Identify which cell holds the provided text, then report its [x, y] central coordinate. 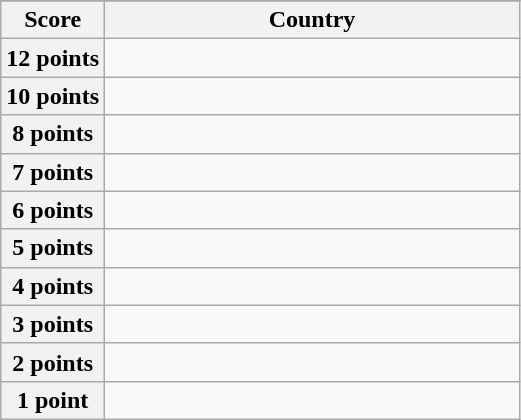
3 points [53, 324]
2 points [53, 362]
10 points [53, 96]
8 points [53, 134]
6 points [53, 210]
Country [312, 20]
5 points [53, 248]
7 points [53, 172]
1 point [53, 400]
Score [53, 20]
4 points [53, 286]
12 points [53, 58]
